Determine the (x, y) coordinate at the center of the cell enclosing the given text.  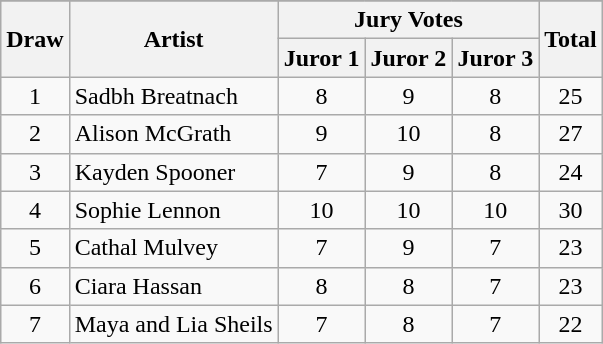
4 (35, 210)
6 (35, 286)
30 (571, 210)
Total (571, 39)
Artist (174, 39)
Alison McGrath (174, 134)
3 (35, 172)
1 (35, 96)
Ciara Hassan (174, 286)
Maya and Lia Sheils (174, 324)
Juror 2 (408, 58)
Juror 3 (496, 58)
Kayden Spooner (174, 172)
Draw (35, 39)
Cathal Mulvey (174, 248)
25 (571, 96)
24 (571, 172)
27 (571, 134)
Sadbh Breatnach (174, 96)
Juror 1 (322, 58)
5 (35, 248)
2 (35, 134)
Jury Votes (408, 20)
Sophie Lennon (174, 210)
22 (571, 324)
